Search for the cell housing the specified text and yield its [X, Y] center coordinate. 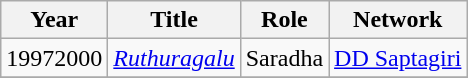
Title [174, 20]
DD Saptagiri [398, 58]
Network [398, 20]
Year [54, 20]
19972000 [54, 58]
Ruthuragalu [174, 58]
Saradha [284, 58]
Role [284, 20]
